Find where the given text appears and provide that cell's center as [x, y] coordinate. 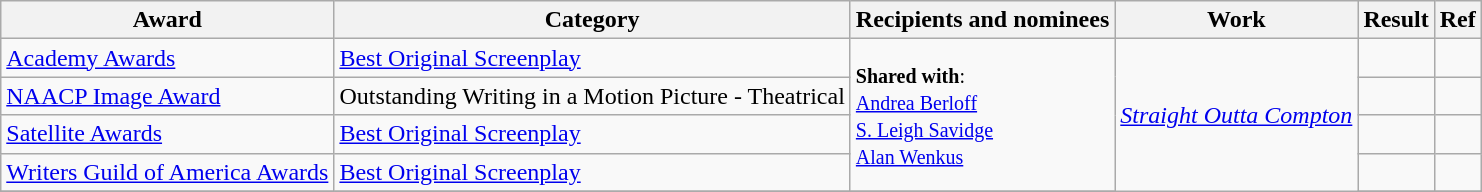
Academy Awards [168, 58]
Writers Guild of America Awards [168, 172]
Satellite Awards [168, 134]
Shared with: Andrea BerloffS. Leigh SavidgeAlan Wenkus [982, 115]
Result [1396, 20]
NAACP Image Award [168, 96]
Recipients and nominees [982, 20]
Award [168, 20]
Category [592, 20]
Outstanding Writing in a Motion Picture - Theatrical [592, 96]
Work [1236, 20]
Straight Outta Compton [1236, 115]
Ref [1458, 20]
